Extract the [X, Y] coordinate from the center of the cell holding the provided text.  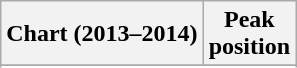
Peakposition [249, 34]
Chart (2013–2014) [102, 34]
